Locate the cell with the specified text and output its [x, y] center coordinate. 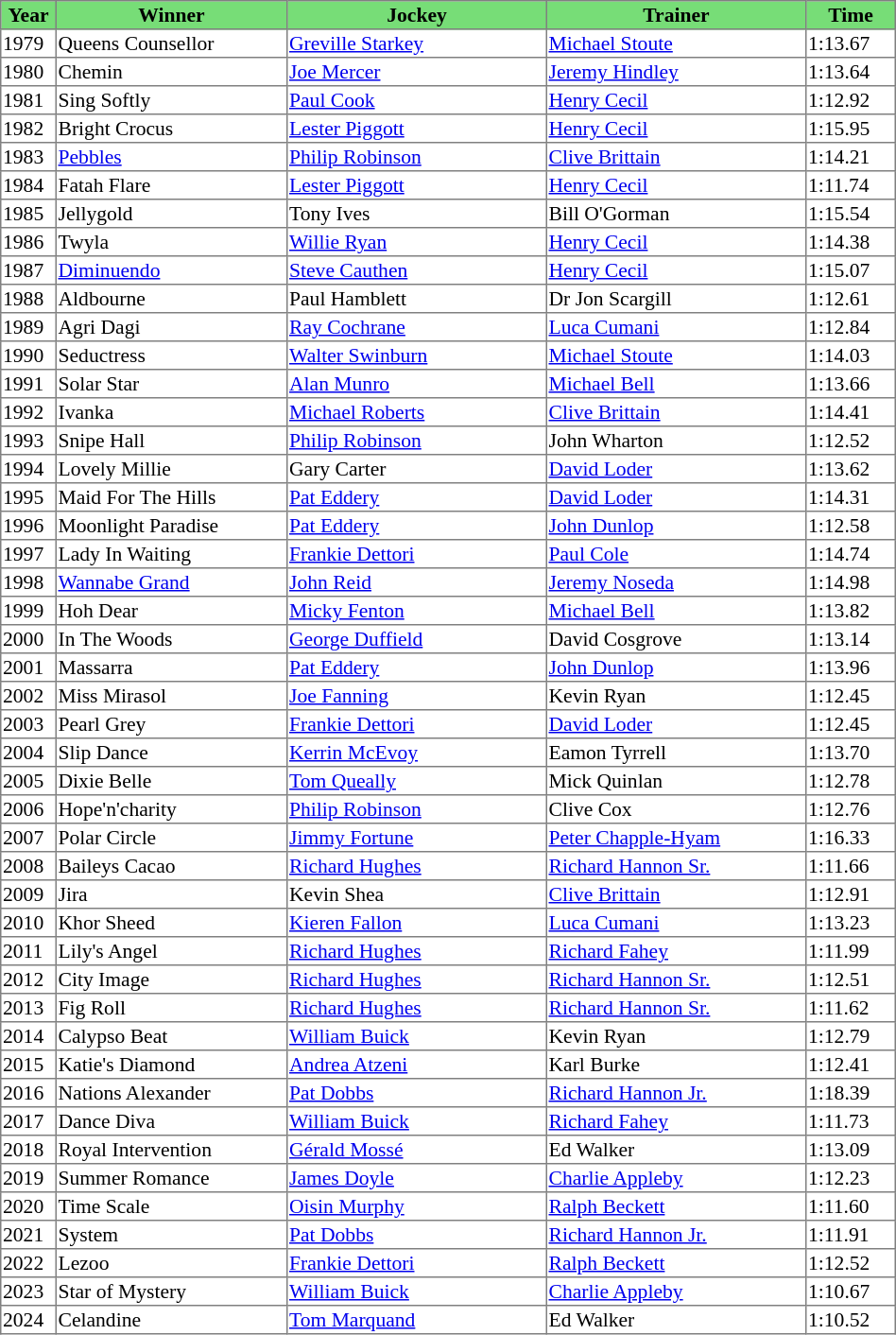
1988 [28, 299]
Bright Crocus [171, 129]
Tom Queally [417, 781]
2024 [28, 1320]
2015 [28, 1065]
Time [851, 15]
Trainer [676, 15]
1990 [28, 355]
Willie Ryan [417, 242]
1:12.76 [851, 809]
James Doyle [417, 1178]
1:12.41 [851, 1065]
Winner [171, 15]
Jeremy Noseda [676, 582]
Jimmy Fortune [417, 838]
Alan Munro [417, 384]
1993 [28, 441]
2006 [28, 809]
1:14.38 [851, 242]
Kerrin McEvoy [417, 753]
Walter Swinburn [417, 355]
City Image [171, 980]
1:14.98 [851, 582]
Lady In Waiting [171, 554]
1:15.95 [851, 129]
2013 [28, 1008]
2009 [28, 894]
1:11.91 [851, 1235]
2001 [28, 667]
2003 [28, 724]
1:14.74 [851, 554]
Dixie Belle [171, 781]
Gary Carter [417, 469]
Time Scale [171, 1206]
Calypso Beat [171, 1036]
1:12.23 [851, 1178]
John Wharton [676, 441]
Ivanka [171, 412]
1:12.61 [851, 299]
2010 [28, 923]
1:12.91 [851, 894]
Dance Diva [171, 1121]
1992 [28, 412]
2019 [28, 1178]
1:12.79 [851, 1036]
Year [28, 15]
Solar Star [171, 384]
1:14.41 [851, 412]
2011 [28, 951]
1:13.96 [851, 667]
Micky Fenton [417, 611]
Snipe Hall [171, 441]
Michael Roberts [417, 412]
2021 [28, 1235]
Greville Starkey [417, 43]
Dr Jon Scargill [676, 299]
Tony Ives [417, 214]
Lily's Angel [171, 951]
Paul Cole [676, 554]
1:11.99 [851, 951]
Aldbourne [171, 299]
Tom Marquand [417, 1320]
Joe Fanning [417, 696]
1:13.67 [851, 43]
1981 [28, 100]
2014 [28, 1036]
Summer Romance [171, 1178]
Fatah Flare [171, 185]
Baileys Cacao [171, 866]
1998 [28, 582]
1987 [28, 270]
1:18.39 [851, 1093]
1985 [28, 214]
1991 [28, 384]
1:11.73 [851, 1121]
2007 [28, 838]
2023 [28, 1292]
1989 [28, 327]
1:13.09 [851, 1150]
David Cosgrove [676, 639]
1:12.58 [851, 526]
Queens Counsellor [171, 43]
1:12.78 [851, 781]
1979 [28, 43]
1:13.66 [851, 384]
Gérald Mossé [417, 1150]
1:11.74 [851, 185]
1:11.66 [851, 866]
1984 [28, 185]
Royal Intervention [171, 1150]
Clive Cox [676, 809]
1:13.70 [851, 753]
Maid For The Hills [171, 497]
2004 [28, 753]
1:13.64 [851, 72]
Bill O'Gorman [676, 214]
Pearl Grey [171, 724]
System [171, 1235]
1:13.62 [851, 469]
2008 [28, 866]
1994 [28, 469]
Hope'n'charity [171, 809]
1:13.23 [851, 923]
Wannabe Grand [171, 582]
Jockey [417, 15]
1:14.31 [851, 497]
Polar Circle [171, 838]
2018 [28, 1150]
2016 [28, 1093]
1:13.82 [851, 611]
1:12.92 [851, 100]
Katie's Diamond [171, 1065]
1:10.52 [851, 1320]
John Reid [417, 582]
Slip Dance [171, 753]
Jira [171, 894]
1980 [28, 72]
1:10.67 [851, 1292]
1:14.21 [851, 157]
1983 [28, 157]
Khor Sheed [171, 923]
Twyla [171, 242]
1:12.51 [851, 980]
Lovely Millie [171, 469]
1:13.14 [851, 639]
1:15.07 [851, 270]
Sing Softly [171, 100]
Andrea Atzeni [417, 1065]
Jeremy Hindley [676, 72]
Massarra [171, 667]
1999 [28, 611]
Nations Alexander [171, 1093]
1997 [28, 554]
George Duffield [417, 639]
2005 [28, 781]
1996 [28, 526]
1:12.84 [851, 327]
Miss Mirasol [171, 696]
1986 [28, 242]
2017 [28, 1121]
Hoh Dear [171, 611]
Paul Cook [417, 100]
Mick Quinlan [676, 781]
Ray Cochrane [417, 327]
Fig Roll [171, 1008]
Jellygold [171, 214]
Star of Mystery [171, 1292]
Joe Mercer [417, 72]
2022 [28, 1263]
In The Woods [171, 639]
Lezoo [171, 1263]
Agri Dagi [171, 327]
Kevin Shea [417, 894]
Diminuendo [171, 270]
Pebbles [171, 157]
1:11.62 [851, 1008]
1:16.33 [851, 838]
Celandine [171, 1320]
2020 [28, 1206]
1995 [28, 497]
2000 [28, 639]
1:15.54 [851, 214]
Steve Cauthen [417, 270]
2002 [28, 696]
2012 [28, 980]
Karl Burke [676, 1065]
Peter Chapple-Hyam [676, 838]
Eamon Tyrrell [676, 753]
Moonlight Paradise [171, 526]
Kieren Fallon [417, 923]
Chemin [171, 72]
Oisin Murphy [417, 1206]
1:11.60 [851, 1206]
Seductress [171, 355]
1982 [28, 129]
1:14.03 [851, 355]
Paul Hamblett [417, 299]
